Detect which cell encompasses the target text, then output its [X, Y] center coordinate. 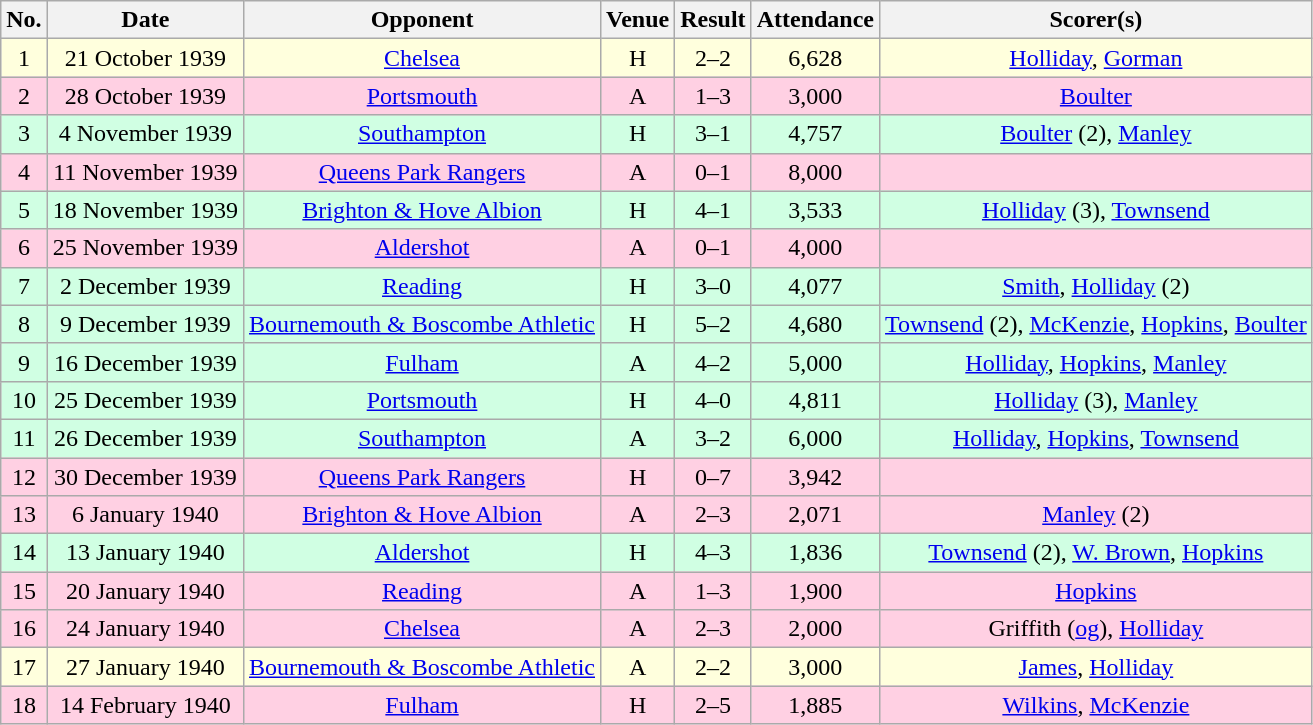
13 January 1940 [145, 553]
Hopkins [1096, 591]
24 January 1940 [145, 629]
14 [24, 553]
5 [24, 210]
3 [24, 134]
26 December 1939 [145, 438]
3–2 [713, 438]
4–1 [713, 210]
15 [24, 591]
16 [24, 629]
Date [145, 20]
3,533 [815, 210]
Boulter [1096, 96]
28 October 1939 [145, 96]
Boulter (2), Manley [1096, 134]
2 December 1939 [145, 286]
18 November 1939 [145, 210]
4,077 [815, 286]
2,071 [815, 515]
25 December 1939 [145, 400]
18 [24, 705]
Opponent [422, 20]
9 [24, 362]
0–7 [713, 477]
Holliday, Hopkins, Townsend [1096, 438]
4,000 [815, 248]
6 [24, 248]
16 December 1939 [145, 362]
3,942 [815, 477]
Griffith (og), Holliday [1096, 629]
20 January 1940 [145, 591]
4,811 [815, 400]
6 January 1940 [145, 515]
Wilkins, McKenzie [1096, 705]
Scorer(s) [1096, 20]
4 November 1939 [145, 134]
3–0 [713, 286]
Holliday (3), Manley [1096, 400]
Venue [638, 20]
14 February 1940 [145, 705]
12 [24, 477]
17 [24, 667]
11 November 1939 [145, 172]
Townsend (2), W. Brown, Hopkins [1096, 553]
Attendance [815, 20]
3–1 [713, 134]
4–2 [713, 362]
No. [24, 20]
1,885 [815, 705]
James, Holliday [1096, 667]
6,628 [815, 58]
Result [713, 20]
25 November 1939 [145, 248]
30 December 1939 [145, 477]
2 [24, 96]
2–5 [713, 705]
1 [24, 58]
5–2 [713, 324]
10 [24, 400]
8 [24, 324]
Holliday (3), Townsend [1096, 210]
1,900 [815, 591]
Smith, Holliday (2) [1096, 286]
Townsend (2), McKenzie, Hopkins, Boulter [1096, 324]
4,680 [815, 324]
4–0 [713, 400]
27 January 1940 [145, 667]
6,000 [815, 438]
4,757 [815, 134]
2,000 [815, 629]
1,836 [815, 553]
Manley (2) [1096, 515]
7 [24, 286]
Holliday, Gorman [1096, 58]
21 October 1939 [145, 58]
Holliday, Hopkins, Manley [1096, 362]
11 [24, 438]
9 December 1939 [145, 324]
5,000 [815, 362]
4–3 [713, 553]
13 [24, 515]
8,000 [815, 172]
4 [24, 172]
